Search for the cell housing the specified text and yield its [x, y] center coordinate. 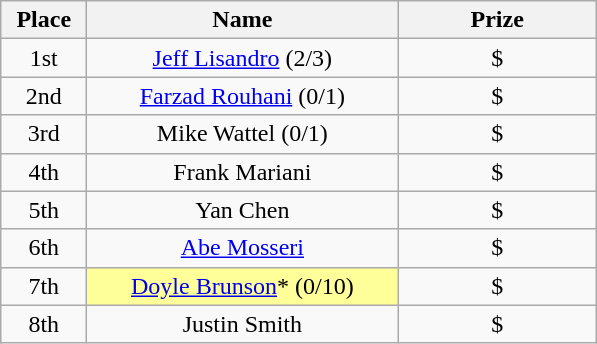
5th [44, 210]
4th [44, 172]
Yan Chen [242, 210]
Name [242, 20]
Doyle Brunson* (0/10) [242, 286]
Abe Mosseri [242, 248]
Prize [498, 20]
3rd [44, 134]
Justin Smith [242, 324]
8th [44, 324]
Farzad Rouhani (0/1) [242, 96]
7th [44, 286]
Jeff Lisandro (2/3) [242, 58]
6th [44, 248]
Mike Wattel (0/1) [242, 134]
2nd [44, 96]
1st [44, 58]
Place [44, 20]
Frank Mariani [242, 172]
